Capture the cell that displays the provided text and extract its [x, y] central coordinate. 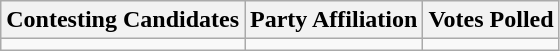
Votes Polled [491, 20]
Contesting Candidates [123, 20]
Party Affiliation [334, 20]
